Provide the [X, Y] coordinate of the cell's center where the given text is located.  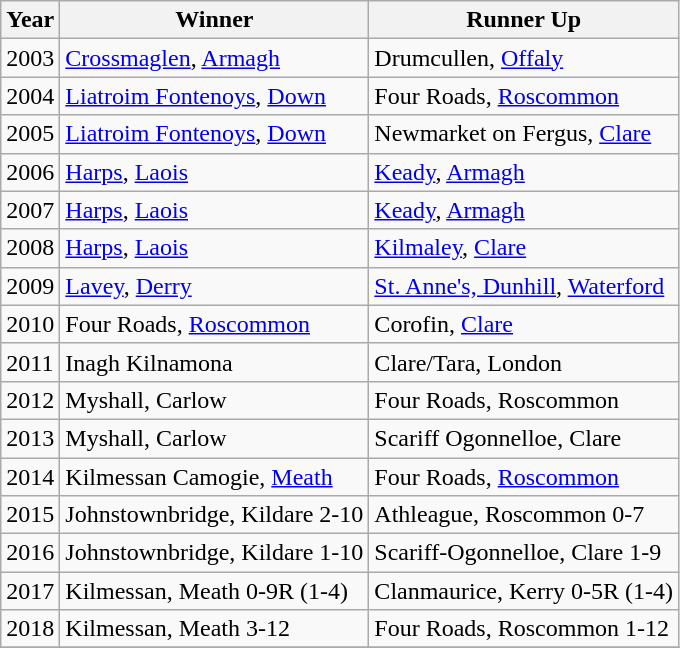
Johnstownbridge, Kildare 1-10 [214, 553]
Kilmaley, Clare [524, 248]
Four Roads, Roscommon 1-12 [524, 629]
Athleague, Roscommon 0-7 [524, 515]
2016 [30, 553]
Runner Up [524, 20]
Inagh Kilnamona [214, 362]
2007 [30, 210]
2003 [30, 58]
2010 [30, 324]
2008 [30, 248]
2011 [30, 362]
Newmarket on Fergus, Clare [524, 134]
Kilmessan, Meath 3-12 [214, 629]
2017 [30, 591]
2013 [30, 438]
St. Anne's, Dunhill, Waterford [524, 286]
Corofin, Clare [524, 324]
2006 [30, 172]
Kilmessan Camogie, Meath [214, 477]
Winner [214, 20]
2005 [30, 134]
Crossmaglen, Armagh [214, 58]
Lavey, Derry [214, 286]
2014 [30, 477]
Kilmessan, Meath 0-9R (1-4) [214, 591]
Clanmaurice, Kerry 0-5R (1-4) [524, 591]
2012 [30, 400]
Scariff Ogonnelloe, Clare [524, 438]
2004 [30, 96]
Year [30, 20]
Scariff-Ogonnelloe, Clare 1-9 [524, 553]
Clare/Tara, London [524, 362]
2009 [30, 286]
Drumcullen, Offaly [524, 58]
2015 [30, 515]
Johnstownbridge, Kildare 2-10 [214, 515]
2018 [30, 629]
